Output the [x, y] coordinate of the center of the cell containing the given text.  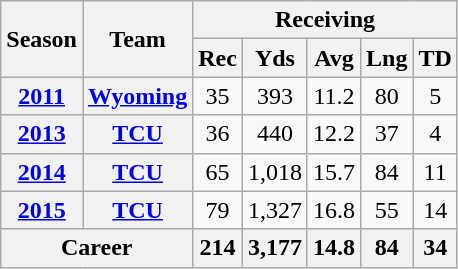
Lng [387, 58]
2013 [42, 134]
440 [274, 134]
37 [387, 134]
1,327 [274, 210]
2011 [42, 96]
393 [274, 96]
TD [435, 58]
35 [218, 96]
14 [435, 210]
11 [435, 172]
3,177 [274, 248]
5 [435, 96]
Rec [218, 58]
16.8 [334, 210]
Season [42, 39]
15.7 [334, 172]
36 [218, 134]
80 [387, 96]
4 [435, 134]
2014 [42, 172]
Career [97, 248]
2015 [42, 210]
Avg [334, 58]
Team [137, 39]
Wyoming [137, 96]
214 [218, 248]
11.2 [334, 96]
1,018 [274, 172]
34 [435, 248]
Receiving [326, 20]
14.8 [334, 248]
12.2 [334, 134]
Yds [274, 58]
55 [387, 210]
79 [218, 210]
65 [218, 172]
